Provide the (X, Y) coordinate of the cell's center where the given text is located.  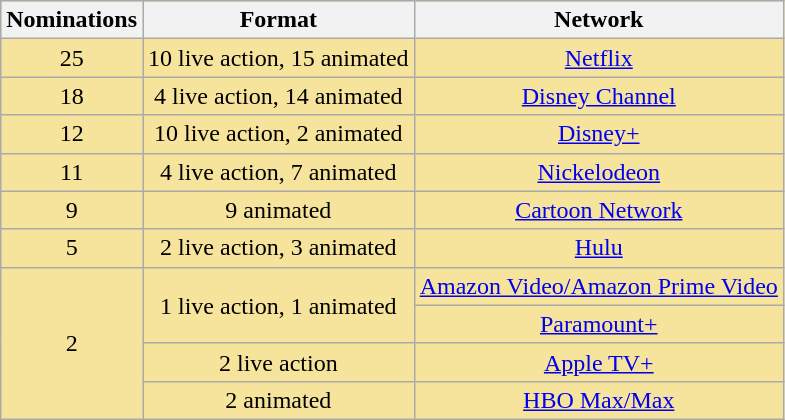
9 (72, 210)
Network (598, 20)
10 live action, 2 animated (278, 134)
Hulu (598, 248)
9 animated (278, 210)
2 live action (278, 362)
Paramount+ (598, 324)
2 (72, 343)
4 live action, 7 animated (278, 172)
Cartoon Network (598, 210)
12 (72, 134)
10 live action, 15 animated (278, 58)
Apple TV+ (598, 362)
Nickelodeon (598, 172)
Amazon Video/Amazon Prime Video (598, 286)
1 live action, 1 animated (278, 305)
2 live action, 3 animated (278, 248)
Disney Channel (598, 96)
18 (72, 96)
Format (278, 20)
5 (72, 248)
Nominations (72, 20)
4 live action, 14 animated (278, 96)
11 (72, 172)
Disney+ (598, 134)
Netflix (598, 58)
2 animated (278, 400)
25 (72, 58)
HBO Max/Max (598, 400)
